Capture the cell that displays the provided text and extract its (X, Y) central coordinate. 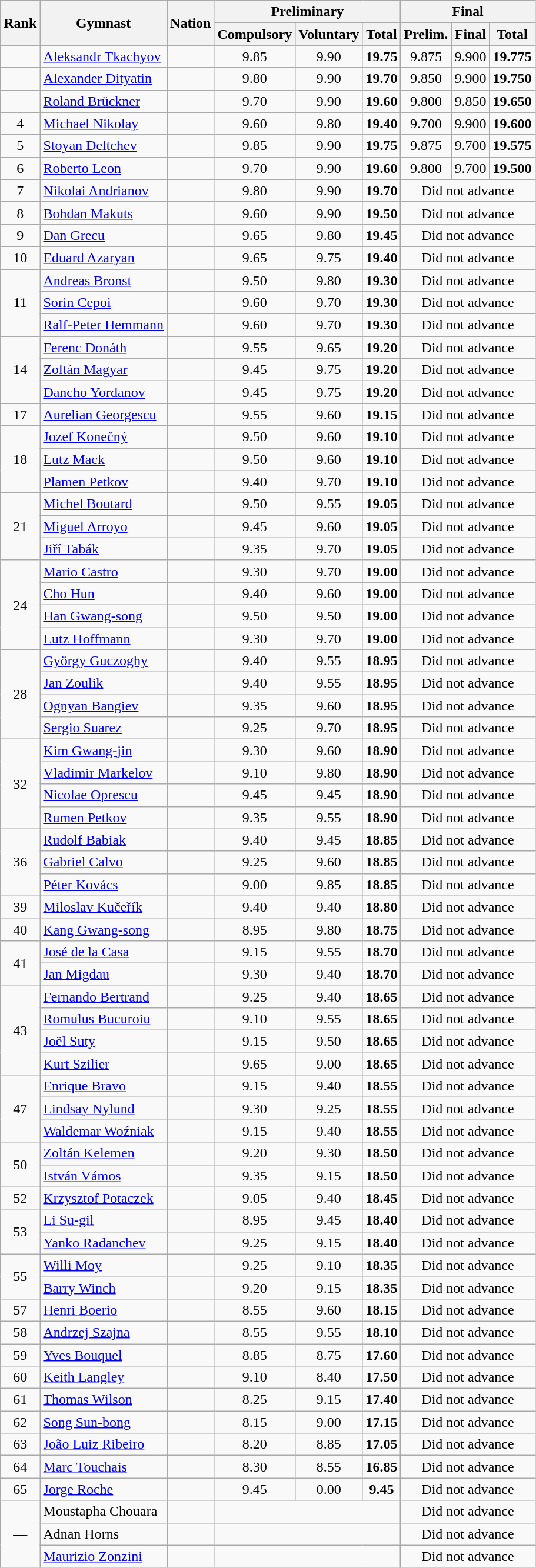
Li Su-gil (104, 1220)
19.45 (381, 235)
Dan Grecu (104, 235)
0.00 (329, 1489)
Andreas Bronst (104, 281)
24 (20, 605)
Han Gwang-song (104, 616)
17.15 (381, 1422)
19.600 (512, 124)
João Luiz Ribeiro (104, 1444)
Nation (191, 23)
21 (20, 526)
Preliminary (307, 12)
Waldemar Woźniak (104, 1131)
Lindsay Nylund (104, 1109)
Vladimir Markelov (104, 773)
Jiří Tabák (104, 549)
53 (20, 1232)
Nikolai Andrianov (104, 191)
17.50 (381, 1377)
55 (20, 1276)
Rank (20, 23)
Jorge Roche (104, 1489)
Lutz Mack (104, 459)
52 (20, 1198)
8 (20, 213)
Keith Langley (104, 1377)
40 (20, 929)
Kang Gwang-song (104, 929)
19.650 (512, 101)
Sergio Suarez (104, 728)
Michael Nikolay (104, 124)
Gabriel Calvo (104, 862)
Michel Boutard (104, 504)
9 (20, 235)
14 (20, 370)
36 (20, 862)
8.15 (255, 1422)
Ferenc Donáth (104, 348)
18 (20, 459)
Marc Touchais (104, 1467)
Compulsory (255, 34)
Stoyan Deltchev (104, 146)
Fernando Bertrand (104, 997)
17.05 (381, 1444)
Krzysztof Potaczek (104, 1198)
Nicolae Oprescu (104, 795)
Kim Gwang-jin (104, 750)
Maurizio Zonzini (104, 1556)
György Guczoghy (104, 661)
7 (20, 191)
Prelim. (426, 34)
Ognyan Bangiev (104, 706)
18.80 (381, 907)
43 (20, 1030)
19.575 (512, 146)
41 (20, 963)
Yanko Radanchev (104, 1243)
Ralf-Peter Hemmann (104, 325)
Rumen Petkov (104, 818)
11 (20, 303)
Adnan Horns (104, 1534)
8.30 (255, 1467)
Roland Brückner (104, 101)
64 (20, 1467)
Gymnast (104, 23)
19.50 (381, 213)
47 (20, 1109)
19.750 (512, 79)
18.45 (381, 1198)
Voluntary (329, 34)
18.75 (381, 929)
61 (20, 1400)
8.40 (329, 1377)
Jan Migdau (104, 974)
59 (20, 1355)
62 (20, 1422)
Aleksandr Tkachyov (104, 56)
9.05 (255, 1198)
Bohdan Makuts (104, 213)
Enrique Bravo (104, 1086)
Sorin Cepoi (104, 303)
— (20, 1534)
José de la Casa (104, 952)
Miguel Arroyo (104, 526)
Lutz Hoffmann (104, 638)
Mario Castro (104, 571)
65 (20, 1489)
17.40 (381, 1400)
17 (20, 415)
18.15 (381, 1310)
Moustapha Chouara (104, 1512)
Cho Hun (104, 593)
8.20 (255, 1444)
28 (20, 695)
58 (20, 1332)
Rudolf Babiak (104, 840)
10 (20, 258)
17.60 (381, 1355)
Alexander Dityatin (104, 79)
6 (20, 168)
19.500 (512, 168)
Yves Bouquel (104, 1355)
Thomas Wilson (104, 1400)
Andrzej Szajna (104, 1332)
Henri Boerio (104, 1310)
Willi Moy (104, 1265)
63 (20, 1444)
19.775 (512, 56)
8.75 (329, 1355)
Jan Zoulik (104, 683)
Plamen Petkov (104, 482)
16.85 (381, 1467)
Joël Suty (104, 1042)
Jozef Konečný (104, 437)
Aurelian Georgescu (104, 415)
Zoltán Kelemen (104, 1153)
Péter Kovács (104, 885)
Eduard Azaryan (104, 258)
50 (20, 1165)
4 (20, 124)
32 (20, 784)
Miloslav Kučeřík (104, 907)
19.15 (381, 415)
18.10 (381, 1332)
8.25 (255, 1400)
Kurt Szilier (104, 1064)
Barry Winch (104, 1287)
Roberto Leon (104, 168)
István Vámos (104, 1176)
Romulus Bucuroiu (104, 1019)
57 (20, 1310)
Dancho Yordanov (104, 392)
5 (20, 146)
Song Sun-bong (104, 1422)
Zoltán Magyar (104, 370)
60 (20, 1377)
39 (20, 907)
